Identify which cell holds the provided text, then report its [x, y] central coordinate. 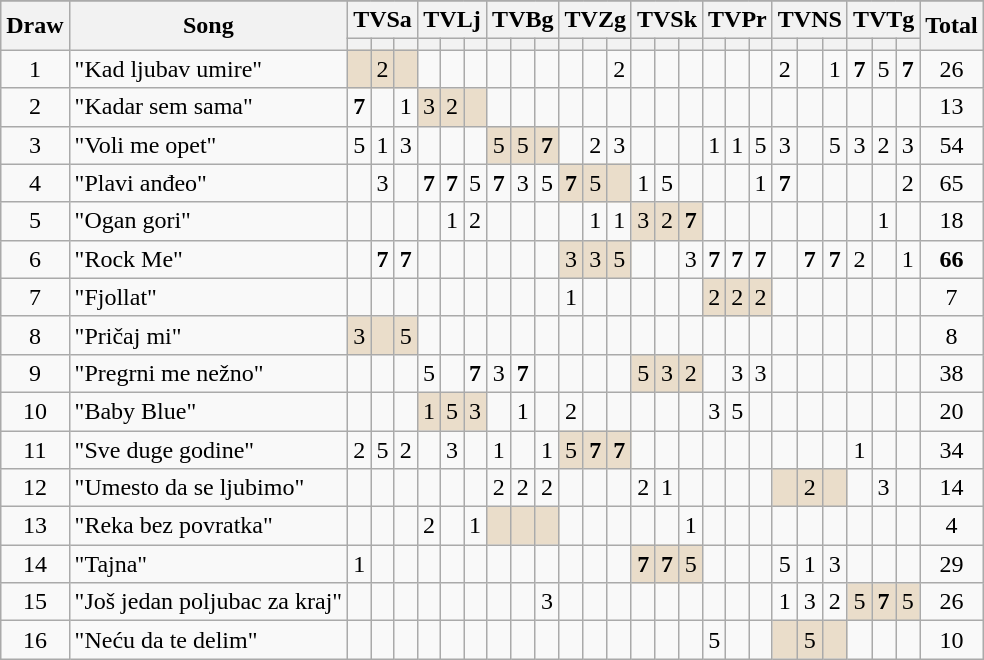
11 [35, 449]
38 [952, 373]
"Tajna" [208, 564]
TVPr [738, 20]
"Kad ljubav umire" [208, 69]
"Fjollat" [208, 297]
TVZg [595, 20]
"Sve duge godine" [208, 449]
"Ogan gori" [208, 221]
"Rock Me" [208, 259]
Draw [35, 26]
"Neću da te delim" [208, 640]
"Kadar sem sama" [208, 107]
Song [208, 26]
15 [35, 602]
29 [952, 564]
34 [952, 449]
"Reka bez povratka" [208, 526]
"Još jedan poljubac za kraj" [208, 602]
"Umesto da se ljubimo" [208, 488]
"Pričaj mi" [208, 335]
54 [952, 145]
"Plavi anđeo" [208, 183]
TVTg [883, 20]
"Baby Blue" [208, 411]
6 [35, 259]
Total [952, 26]
20 [952, 411]
65 [952, 183]
"Voli me opet" [208, 145]
"Pregrni me nežno" [208, 373]
66 [952, 259]
12 [35, 488]
TVSk [666, 20]
9 [35, 373]
18 [952, 221]
TVSa [383, 20]
TVBg [523, 20]
16 [35, 640]
TVNS [810, 20]
TVLj [452, 20]
